Return (x, y) of the center of cell containing provided text 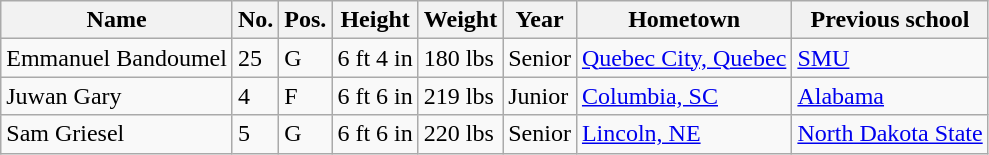
Alabama (890, 96)
6 ft 4 in (375, 58)
Junior (540, 96)
SMU (890, 58)
180 lbs (460, 58)
F (306, 96)
Lincoln, NE (684, 134)
Hometown (684, 20)
Sam Griesel (117, 134)
25 (255, 58)
4 (255, 96)
Pos. (306, 20)
Height (375, 20)
Previous school (890, 20)
Quebec City, Quebec (684, 58)
220 lbs (460, 134)
Weight (460, 20)
Emmanuel Bandoumel (117, 58)
5 (255, 134)
North Dakota State (890, 134)
Columbia, SC (684, 96)
Year (540, 20)
Juwan Gary (117, 96)
219 lbs (460, 96)
Name (117, 20)
No. (255, 20)
